Find where the given text appears and provide that cell's center as [X, Y] coordinate. 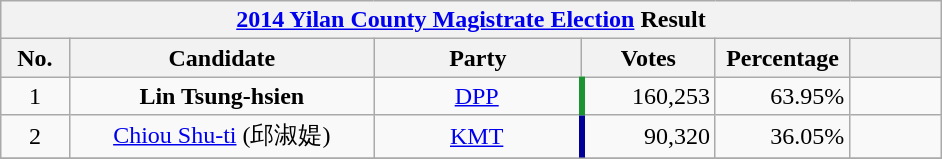
Lin Tsung-hsien [222, 96]
2 [34, 136]
Chiou Shu-ti (邱淑媞) [222, 136]
No. [34, 58]
2014 Yilan County Magistrate Election Result [470, 20]
160,253 [648, 96]
63.95% [782, 96]
Votes [648, 58]
DPP [478, 96]
KMT [478, 136]
Candidate [222, 58]
36.05% [782, 136]
1 [34, 96]
Percentage [782, 58]
90,320 [648, 136]
Party [478, 58]
